From the cell containing the given text, extract its center point as (X, Y) coordinate. 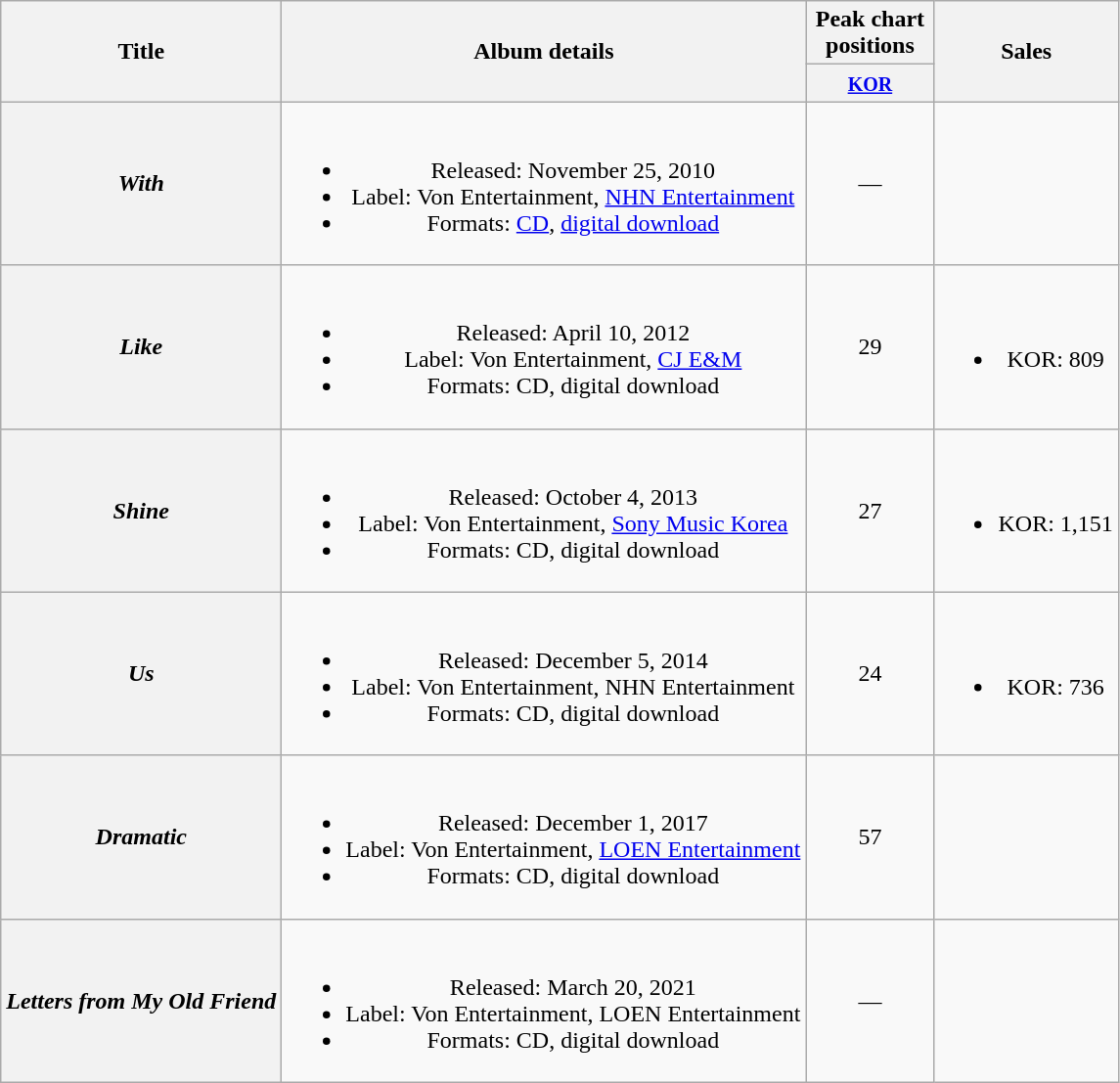
KOR: 1,151 (1026, 511)
29 (871, 346)
Album details (544, 51)
57 (871, 837)
KOR: 809 (1026, 346)
Released: December 1, 2017Label: Von Entertainment, LOEN EntertainmentFormats: CD, digital download (544, 837)
Released: April 10, 2012Label: Von Entertainment, CJ E&MFormats: CD, digital download (544, 346)
Us (141, 673)
Peak chart positions (871, 33)
Released: November 25, 2010Label: Von Entertainment, NHN EntertainmentFormats: CD, digital download (544, 184)
27 (871, 511)
Released: December 5, 2014Label: Von Entertainment, NHN EntertainmentFormats: CD, digital download (544, 673)
Released: March 20, 2021Label: Von Entertainment, LOEN EntertainmentFormats: CD, digital download (544, 1000)
Released: October 4, 2013Label: Von Entertainment, Sony Music KoreaFormats: CD, digital download (544, 511)
Shine (141, 511)
Title (141, 51)
Sales (1026, 51)
Letters from My Old Friend (141, 1000)
Dramatic (141, 837)
Like (141, 346)
With (141, 184)
24 (871, 673)
KOR (871, 83)
KOR: 736 (1026, 673)
